Determine the (x, y) coordinate at the center of the cell enclosing the given text.  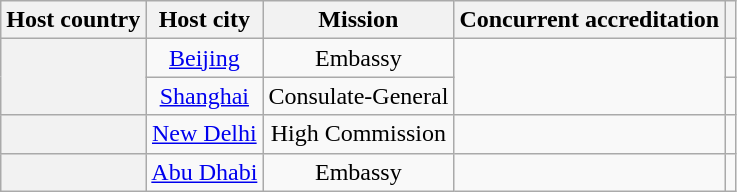
Abu Dhabi (204, 172)
New Delhi (204, 134)
Mission (358, 20)
Shanghai (204, 96)
Concurrent accreditation (590, 20)
Host country (74, 20)
Host city (204, 20)
High Commission (358, 134)
Beijing (204, 58)
Consulate-General (358, 96)
